For the text-containing cell, return its midpoint in (X, Y) coordinate format. 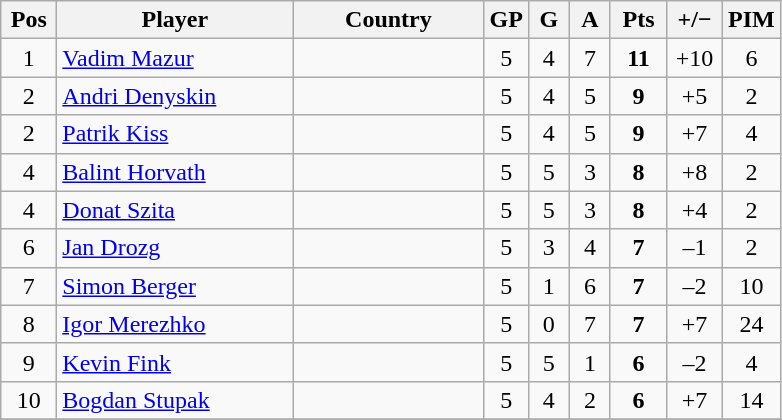
Pts (638, 20)
Jan Drozg (175, 248)
+10 (695, 58)
+4 (695, 210)
+8 (695, 172)
14 (752, 400)
Andri Denyskin (175, 96)
–1 (695, 248)
A (590, 20)
Bogdan Stupak (175, 400)
+/− (695, 20)
11 (638, 58)
PIM (752, 20)
Country (388, 20)
Igor Merezhko (175, 324)
Patrik Kiss (175, 134)
Kevin Fink (175, 362)
0 (548, 324)
Balint Horvath (175, 172)
24 (752, 324)
+5 (695, 96)
Vadim Mazur (175, 58)
Donat Szita (175, 210)
GP (506, 20)
G (548, 20)
Player (175, 20)
Pos (29, 20)
Simon Berger (175, 286)
